Find where the given text appears and provide that cell's center as [x, y] coordinate. 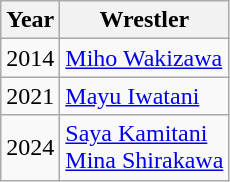
Saya KamitaniMina Shirakawa [144, 148]
Year [30, 20]
2021 [30, 96]
Miho Wakizawa [144, 58]
2014 [30, 58]
Mayu Iwatani [144, 96]
2024 [30, 148]
Wrestler [144, 20]
